For the text-containing cell, return its midpoint in [x, y] coordinate format. 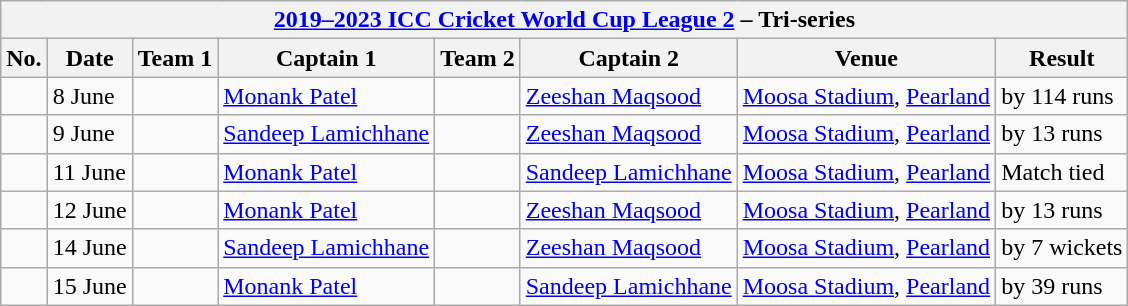
Venue [866, 58]
Captain 1 [326, 58]
Result [1062, 58]
by 114 runs [1062, 96]
Team 2 [478, 58]
14 June [90, 248]
No. [24, 58]
9 June [90, 134]
Date [90, 58]
Captain 2 [628, 58]
15 June [90, 286]
12 June [90, 210]
Match tied [1062, 172]
2019–2023 ICC Cricket World Cup League 2 – Tri-series [564, 20]
Team 1 [175, 58]
8 June [90, 96]
by 7 wickets [1062, 248]
by 39 runs [1062, 286]
11 June [90, 172]
